For the text-containing cell, return its midpoint in [x, y] coordinate format. 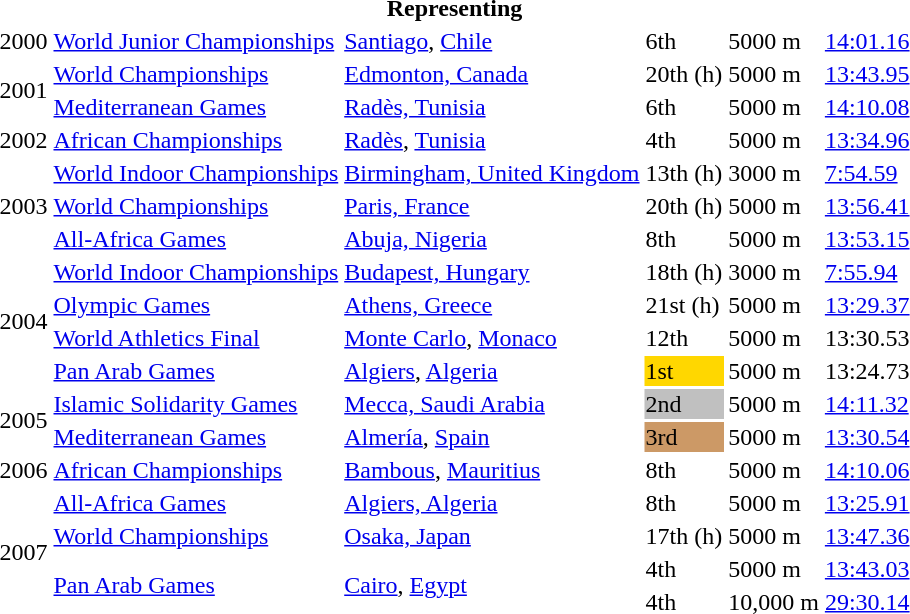
Athens, Greece [492, 305]
2nd [684, 404]
21st (h) [684, 305]
Islamic Solidarity Games [196, 404]
Almería, Spain [492, 437]
17th (h) [684, 536]
World Junior Championships [196, 41]
World Athletics Final [196, 338]
12th [684, 338]
Paris, France [492, 206]
Birmingham, United Kingdom [492, 173]
3rd [684, 437]
1st [684, 371]
Pan Arab Games [196, 371]
Olympic Games [196, 305]
Abuja, Nigeria [492, 239]
13th (h) [684, 173]
Santiago, Chile [492, 41]
Budapest, Hungary [492, 272]
Mecca, Saudi Arabia [492, 404]
Edmonton, Canada [492, 74]
18th (h) [684, 272]
Bambous, Mauritius [492, 470]
Monte Carlo, Monaco [492, 338]
Osaka, Japan [492, 536]
